Pinpoint the cell where the given text exists, returning its (X, Y) midpoint coordinate. 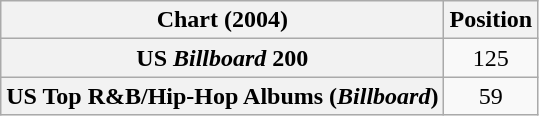
US Billboard 200 (222, 58)
125 (491, 58)
Chart (2004) (222, 20)
Position (491, 20)
59 (491, 96)
US Top R&B/Hip-Hop Albums (Billboard) (222, 96)
